Search for the cell housing the specified text and yield its (x, y) center coordinate. 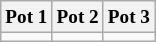
Pot 2 (78, 17)
Pot 1 (26, 17)
Pot 3 (128, 17)
